Pinpoint the cell where the given text exists, returning its (x, y) midpoint coordinate. 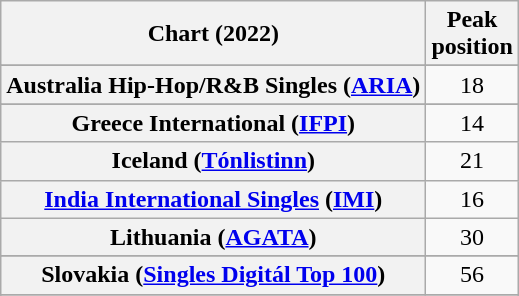
14 (472, 123)
Australia Hip-Hop/R&B Singles (ARIA) (214, 85)
16 (472, 199)
Iceland (Tónlistinn) (214, 161)
Slovakia (Singles Digitál Top 100) (214, 275)
21 (472, 161)
India International Singles (IMI) (214, 199)
56 (472, 275)
Peakposition (472, 34)
Greece International (IFPI) (214, 123)
18 (472, 85)
Chart (2022) (214, 34)
Lithuania (AGATA) (214, 237)
30 (472, 237)
